Find where the given text appears and provide that cell's center as (x, y) coordinate. 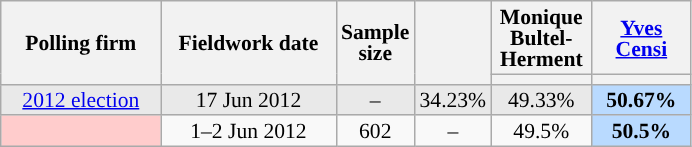
602 (375, 132)
Yves Censi (641, 38)
17 Jun 2012 (248, 100)
50.5% (641, 132)
2012 election (81, 100)
34.23% (452, 100)
Polling firm (81, 42)
50.67% (641, 100)
Samplesize (375, 42)
1–2 Jun 2012 (248, 132)
49.33% (541, 100)
Fieldwork date (248, 42)
49.5% (541, 132)
Monique Bultel-Herment (541, 38)
